Search for the cell housing the specified text and yield its (x, y) center coordinate. 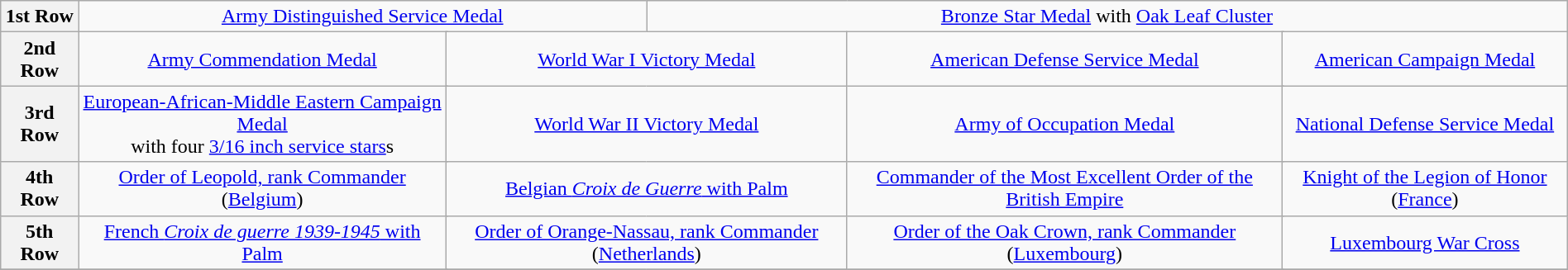
French Croix de guerre 1939-1945 with Palm (263, 243)
European-African-Middle Eastern Campaign Medal with four 3/16 inch service starss (263, 124)
4th Row (40, 188)
Order of Leopold, rank Commander (Belgium) (263, 188)
World War II Victory Medal (647, 124)
Army Commendation Medal (263, 59)
National Defense Service Medal (1426, 124)
Army of Occupation Medal (1065, 124)
1st Row (40, 17)
American Campaign Medal (1426, 59)
Luxembourg War Cross (1426, 243)
American Defense Service Medal (1065, 59)
World War I Victory Medal (647, 59)
Belgian Croix de Guerre with Palm (647, 188)
Army Distinguished Service Medal (362, 17)
2nd Row (40, 59)
Order of Orange-Nassau, rank Commander (Netherlands) (647, 243)
3rd Row (40, 124)
Order of the Oak Crown, rank Commander (Luxembourg) (1065, 243)
5th Row (40, 243)
Knight of the Legion of Honor (France) (1426, 188)
Commander of the Most Excellent Order of the British Empire (1065, 188)
Bronze Star Medal with Oak Leaf Cluster (1107, 17)
